Find where the given text appears and provide that cell's center as (x, y) coordinate. 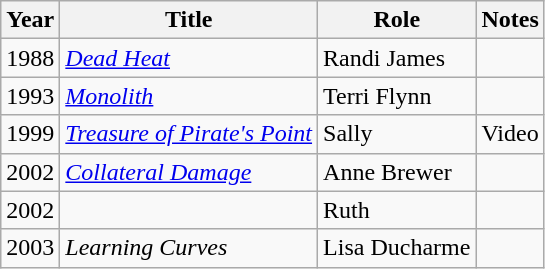
Ruth (397, 210)
Learning Curves (189, 248)
Terri Flynn (397, 96)
Anne Brewer (397, 172)
2003 (30, 248)
Year (30, 20)
1993 (30, 96)
Dead Heat (189, 58)
Treasure of Pirate's Point (189, 134)
1999 (30, 134)
Video (510, 134)
Notes (510, 20)
Randi James (397, 58)
Lisa Ducharme (397, 248)
1988 (30, 58)
Title (189, 20)
Sally (397, 134)
Role (397, 20)
Monolith (189, 96)
Collateral Damage (189, 172)
